Determine the [x, y] coordinate at the center of the cell enclosing the given text.  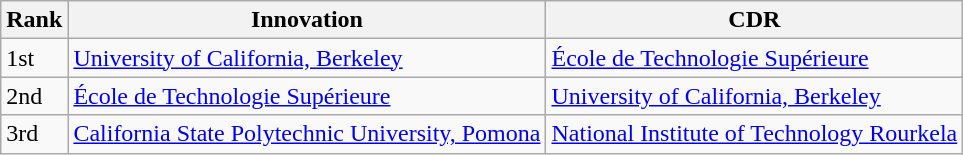
3rd [34, 134]
California State Polytechnic University, Pomona [307, 134]
Innovation [307, 20]
Rank [34, 20]
2nd [34, 96]
1st [34, 58]
National Institute of Technology Rourkela [754, 134]
CDR [754, 20]
